Scan for the cell matching the given text and deliver its [x, y] coordinate at center. 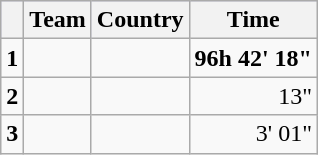
13" [253, 96]
Country [140, 20]
2 [12, 96]
3 [12, 134]
96h 42' 18" [253, 58]
Time [253, 20]
3' 01" [253, 134]
Team [58, 20]
1 [12, 58]
